From the cell containing the given text, extract its center point as (X, Y) coordinate. 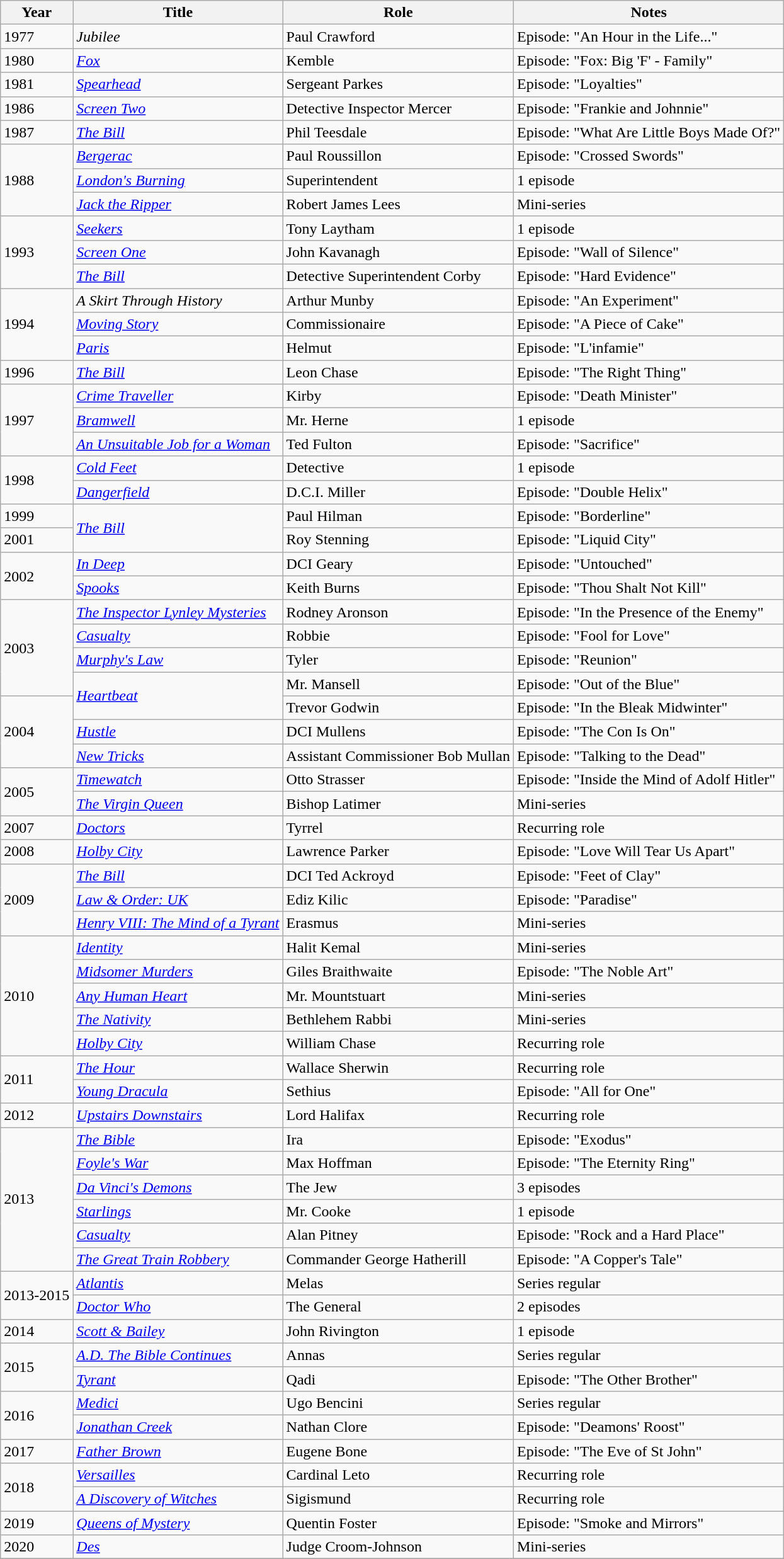
Episode: "Frankie and Johnnie" (649, 108)
Helmut (398, 348)
Paul Hilman (398, 516)
Tyrrel (398, 828)
Des (178, 1547)
The Great Train Robbery (178, 1259)
Episode: "Crossed Swords" (649, 156)
Episode: "Love Will Tear Us Apart" (649, 852)
The Bible (178, 1139)
The Jew (398, 1187)
1994 (37, 324)
Episode: "The Noble Art" (649, 971)
Any Human Heart (178, 995)
Ira (398, 1139)
Episode: "An Hour in the Life..." (649, 37)
Mr. Mansell (398, 683)
Erasmus (398, 923)
New Tricks (178, 756)
Sergeant Parkes (398, 84)
Episode: "Smoke and Mirrors" (649, 1523)
A Discovery of Witches (178, 1499)
Doctors (178, 828)
Dangerfield (178, 492)
Detective Superintendent Corby (398, 276)
Episode: "An Experiment" (649, 300)
Episode: "Double Helix" (649, 492)
Jonathan Creek (178, 1427)
Seekers (178, 228)
2003 (37, 648)
Sigismund (398, 1499)
Cardinal Leto (398, 1475)
Commander George Hatherill (398, 1259)
Timewatch (178, 780)
Bishop Latimer (398, 804)
Medici (178, 1403)
Detective (398, 468)
Trevor Godwin (398, 708)
Versailles (178, 1475)
Quentin Foster (398, 1523)
Eugene Bone (398, 1451)
1977 (37, 37)
2013-2015 (37, 1295)
Episode: "Deamons' Roost" (649, 1427)
Episode: "The Con Is On" (649, 732)
Identity (178, 947)
John Rivington (398, 1331)
Episode: "The Eve of St John" (649, 1451)
Fox (178, 60)
Episode: "The Right Thing" (649, 372)
Crime Traveller (178, 396)
Detective Inspector Mercer (398, 108)
1986 (37, 108)
Hustle (178, 732)
Episode: "Rock and a Hard Place" (649, 1235)
Starlings (178, 1211)
Scott & Bailey (178, 1331)
Bramwell (178, 420)
Mr. Herne (398, 420)
A Skirt Through History (178, 300)
Rodney Aronson (398, 612)
DCI Ted Ackroyd (398, 876)
Tony Laytham (398, 228)
Phil Teesdale (398, 132)
Episode: "Fox: Big 'F' - Family" (649, 60)
Screen Two (178, 108)
Episode: "Loyalties" (649, 84)
Episode: "Thou Shalt Not Kill" (649, 588)
Alan Pitney (398, 1235)
The General (398, 1307)
2009 (37, 899)
1981 (37, 84)
2012 (37, 1116)
Max Hoffman (398, 1163)
Episode: "All for One" (649, 1092)
Sethius (398, 1092)
London's Burning (178, 180)
2004 (37, 732)
1996 (37, 372)
Episode: "Sacrifice" (649, 444)
2007 (37, 828)
2001 (37, 540)
Roy Stenning (398, 540)
Wallace Sherwin (398, 1068)
Queens of Mystery (178, 1523)
An Unsuitable Job for a Woman (178, 444)
Role (398, 13)
Annas (398, 1355)
The Inspector Lynley Mysteries (178, 612)
Lawrence Parker (398, 852)
1999 (37, 516)
The Virgin Queen (178, 804)
2 episodes (649, 1307)
Episode: "In the Bleak Midwinter" (649, 708)
Assistant Commissioner Bob Mullan (398, 756)
Episode: "Death Minister" (649, 396)
Mr. Cooke (398, 1211)
Murphy's Law (178, 660)
Bethlehem Rabbi (398, 1019)
Paul Crawford (398, 37)
2002 (37, 576)
Episode: "A Piece of Cake" (649, 324)
Giles Braithwaite (398, 971)
Jack the Ripper (178, 204)
Superintendent (398, 180)
3 episodes (649, 1187)
Otto Strasser (398, 780)
Upstairs Downstairs (178, 1116)
Law & Order: UK (178, 899)
DCI Geary (398, 564)
The Hour (178, 1068)
Title (178, 13)
Atlantis (178, 1283)
Halit Kemal (398, 947)
1993 (37, 252)
Cold Feet (178, 468)
2018 (37, 1487)
William Chase (398, 1043)
Ted Fulton (398, 444)
Robbie (398, 636)
Arthur Munby (398, 300)
2008 (37, 852)
Paris (178, 348)
Episode: "Feet of Clay" (649, 876)
A.D. The Bible Continues (178, 1355)
Notes (649, 13)
2016 (37, 1415)
Commissionaire (398, 324)
Episode: "Paradise" (649, 899)
Leon Chase (398, 372)
Spearhead (178, 84)
1997 (37, 420)
2017 (37, 1451)
1980 (37, 60)
Screen One (178, 252)
Kirby (398, 396)
2015 (37, 1367)
Bergerac (178, 156)
1988 (37, 180)
Episode: "The Other Brother" (649, 1379)
2014 (37, 1331)
Jubilee (178, 37)
1998 (37, 480)
Year (37, 13)
Episode: "The Eternity Ring" (649, 1163)
Henry VIII: The Mind of a Tyrant (178, 923)
Episode: "A Copper's Tale" (649, 1259)
Foyle's War (178, 1163)
Kemble (398, 60)
DCI Mullens (398, 732)
Midsomer Murders (178, 971)
D.C.I. Miller (398, 492)
Young Dracula (178, 1092)
Spooks (178, 588)
Robert James Lees (398, 204)
Doctor Who (178, 1307)
2011 (37, 1080)
Episode: "L'infamie" (649, 348)
Episode: "Wall of Silence" (649, 252)
Tyrant (178, 1379)
Nathan Clore (398, 1427)
Mr. Mountstuart (398, 995)
Ugo Bencini (398, 1403)
Episode: "In the Presence of the Enemy" (649, 612)
The Nativity (178, 1019)
2019 (37, 1523)
2010 (37, 995)
2013 (37, 1199)
Heartbeat (178, 695)
Episode: "Exodus" (649, 1139)
Father Brown (178, 1451)
Episode: "Inside the Mind of Adolf Hitler" (649, 780)
Paul Roussillon (398, 156)
Qadi (398, 1379)
Tyler (398, 660)
Episode: "What Are Little Boys Made Of?" (649, 132)
Episode: "Reunion" (649, 660)
Episode: "Liquid City" (649, 540)
Lord Halifax (398, 1116)
2020 (37, 1547)
Episode: "Out of the Blue" (649, 683)
Da Vinci's Demons (178, 1187)
Episode: "Hard Evidence" (649, 276)
2005 (37, 792)
John Kavanagh (398, 252)
Episode: "Talking to the Dead" (649, 756)
Melas (398, 1283)
Episode: "Untouched" (649, 564)
Ediz Kilic (398, 899)
Keith Burns (398, 588)
In Deep (178, 564)
Episode: "Borderline" (649, 516)
Judge Croom-Johnson (398, 1547)
Episode: "Fool for Love" (649, 636)
Moving Story (178, 324)
1987 (37, 132)
